Determine the [X, Y] coordinate at the center of the cell enclosing the given text.  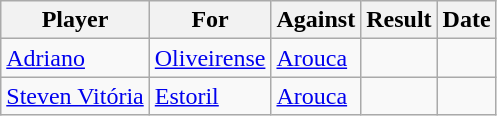
Result [399, 20]
Adriano [75, 58]
Steven Vitória [75, 96]
Against [316, 20]
Oliveirense [210, 58]
Estoril [210, 96]
For [210, 20]
Date [466, 20]
Player [75, 20]
